From the cell containing the given text, extract its center point as (X, Y) coordinate. 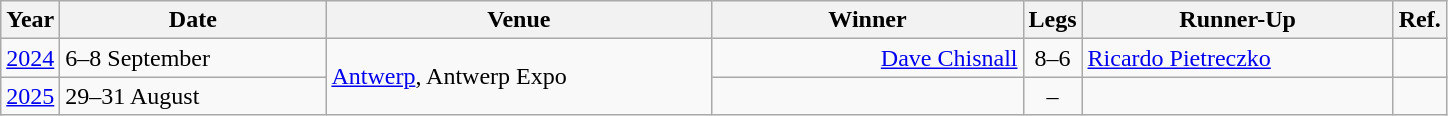
Dave Chisnall (868, 58)
– (1052, 96)
Runner-Up (1238, 20)
Ricardo Pietreczko (1238, 58)
Date (193, 20)
Antwerp, Antwerp Expo (519, 77)
6–8 September (193, 58)
Venue (519, 20)
Ref. (1420, 20)
2024 (30, 58)
8–6 (1052, 58)
2025 (30, 96)
Legs (1052, 20)
29–31 August (193, 96)
Winner (868, 20)
Year (30, 20)
